Pinpoint the cell where the given text exists, returning its [X, Y] midpoint coordinate. 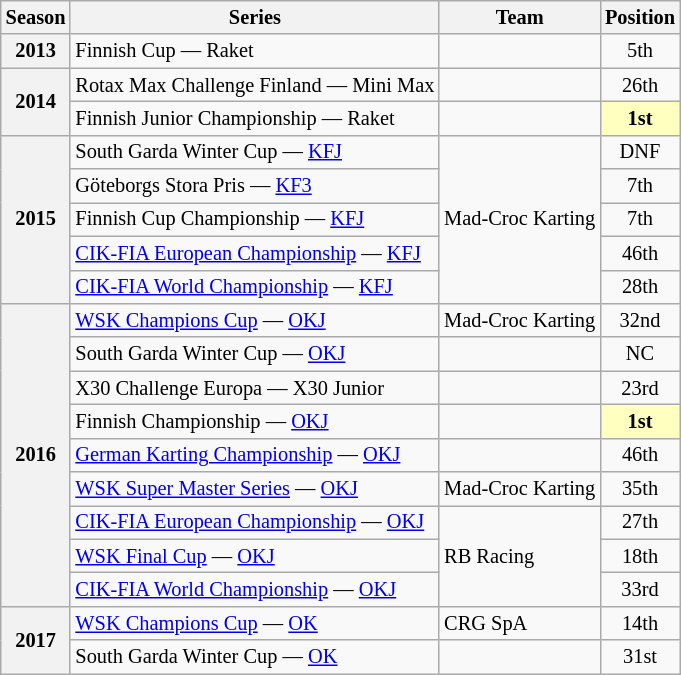
South Garda Winter Cup — OK [254, 657]
Finnish Cup — Raket [254, 51]
RB Racing [520, 556]
X30 Challenge Europa — X30 Junior [254, 388]
CIK-FIA European Championship — OKJ [254, 522]
WSK Champions Cup — OK [254, 623]
32nd [640, 320]
Position [640, 17]
2013 [36, 51]
35th [640, 489]
Season [36, 17]
Göteborgs Stora Pris — KF3 [254, 186]
WSK Super Master Series — OKJ [254, 489]
German Karting Championship — OKJ [254, 455]
27th [640, 522]
CIK-FIA World Championship — OKJ [254, 589]
NC [640, 354]
33rd [640, 589]
Finnish Championship — OKJ [254, 421]
Series [254, 17]
14th [640, 623]
28th [640, 287]
23rd [640, 388]
31st [640, 657]
Team [520, 17]
26th [640, 85]
2017 [36, 640]
CIK-FIA European Championship — KFJ [254, 253]
2016 [36, 454]
2015 [36, 219]
Finnish Cup Championship — KFJ [254, 219]
Rotax Max Challenge Finland — Mini Max [254, 85]
2014 [36, 102]
DNF [640, 152]
CIK-FIA World Championship — KFJ [254, 287]
Finnish Junior Championship — Raket [254, 118]
CRG SpA [520, 623]
18th [640, 556]
South Garda Winter Cup — OKJ [254, 354]
South Garda Winter Cup — KFJ [254, 152]
WSK Final Cup — OKJ [254, 556]
WSK Champions Cup — OKJ [254, 320]
5th [640, 51]
